Extract the (X, Y) coordinate from the center of the cell holding the provided text.  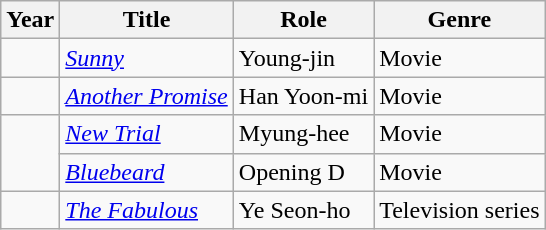
Young-jin (303, 58)
Year (30, 20)
New Trial (146, 134)
Genre (460, 20)
Sunny (146, 58)
The Fabulous (146, 210)
Ye Seon-ho (303, 210)
Opening D (303, 172)
Han Yoon-mi (303, 96)
Bluebeard (146, 172)
Title (146, 20)
Myung-hee (303, 134)
Another Promise (146, 96)
Television series (460, 210)
Role (303, 20)
